Extract the [X, Y] coordinate from the center of the cell holding the provided text.  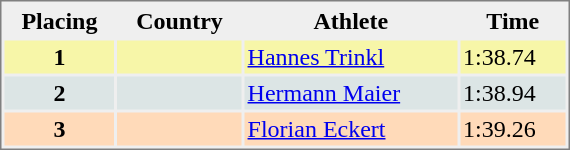
1 [59, 56]
1:38.94 [512, 92]
Country [179, 20]
Hermann Maier [352, 92]
Placing [59, 20]
2 [59, 92]
Time [512, 20]
3 [59, 128]
1:38.74 [512, 56]
1:39.26 [512, 128]
Hannes Trinkl [352, 56]
Athlete [352, 20]
Florian Eckert [352, 128]
